From the cell containing the given text, extract its center point as [X, Y] coordinate. 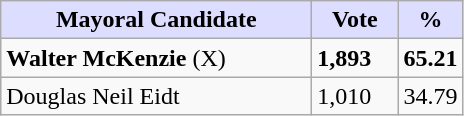
Douglas Neil Eidt [156, 96]
1,893 [355, 58]
34.79 [430, 96]
65.21 [430, 58]
1,010 [355, 96]
Mayoral Candidate [156, 20]
Vote [355, 20]
% [430, 20]
Walter McKenzie (X) [156, 58]
